Scan for the cell matching the given text and deliver its (x, y) coordinate at center. 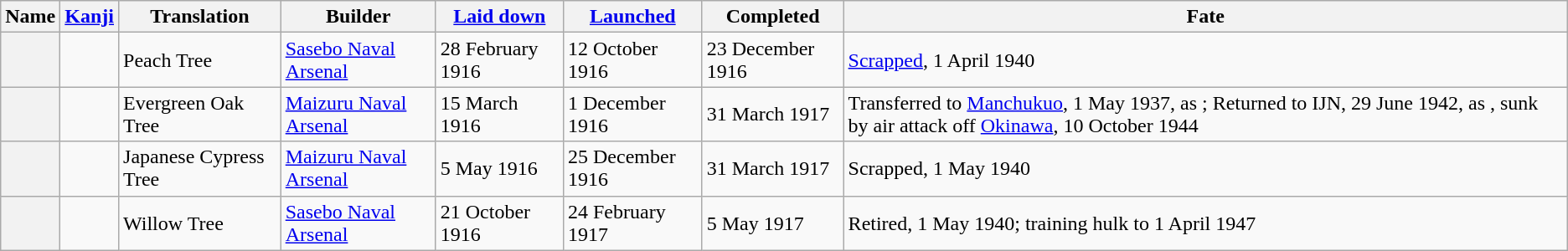
Peach Tree (200, 60)
23 December 1916 (772, 60)
Translation (200, 17)
Scrapped, 1 April 1940 (1205, 60)
Laid down (499, 17)
Kanji (90, 17)
28 February 1916 (499, 60)
12 October 1916 (632, 60)
Retired, 1 May 1940; training hulk to 1 April 1947 (1205, 223)
24 February 1917 (632, 223)
Launched (632, 17)
Name (30, 17)
1 December 1916 (632, 114)
25 December 1916 (632, 169)
21 October 1916 (499, 223)
Fate (1205, 17)
Evergreen Oak Tree (200, 114)
Builder (358, 17)
5 May 1917 (772, 223)
5 May 1916 (499, 169)
Transferred to Manchukuo, 1 May 1937, as ; Returned to IJN, 29 June 1942, as , sunk by air attack off Okinawa, 10 October 1944 (1205, 114)
Scrapped, 1 May 1940 (1205, 169)
Completed (772, 17)
Willow Tree (200, 223)
Japanese Cypress Tree (200, 169)
15 March 1916 (499, 114)
